For the text-containing cell, return its midpoint in [X, Y] coordinate format. 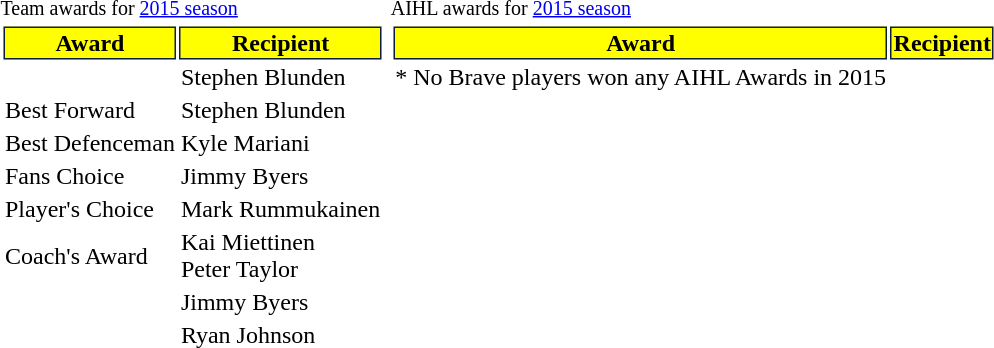
Kai Miettinen Peter Taylor [280, 256]
Player's Choice [90, 209]
Kyle Mariani [280, 143]
Mark Rummukainen [280, 209]
Coach's Award [90, 256]
Best Forward [90, 111]
Best Defenceman [90, 143]
* No Brave players won any AIHL Awards in 2015 [641, 77]
Fans Choice [90, 177]
